Capture the cell that displays the provided text and extract its [X, Y] central coordinate. 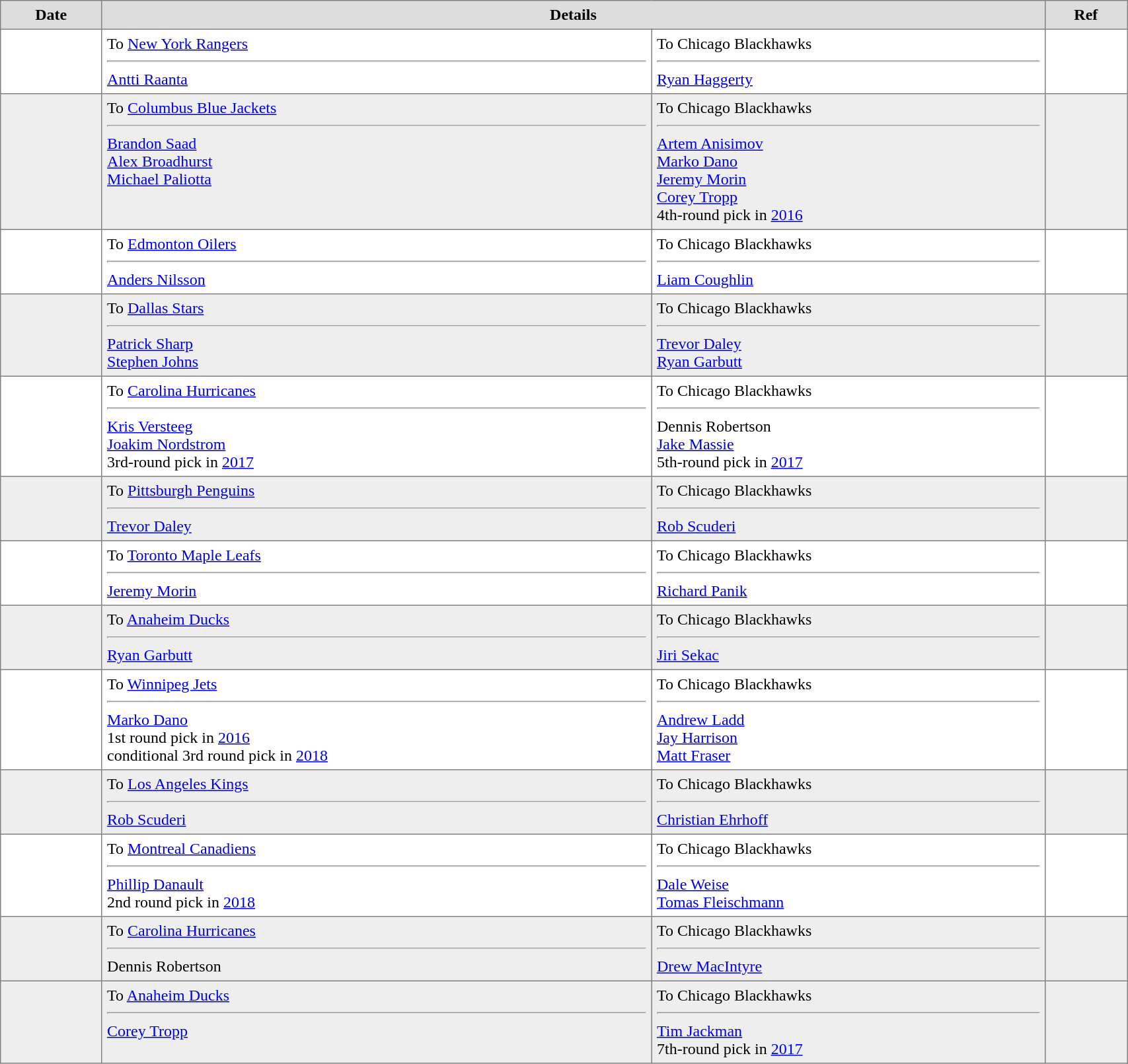
To Los Angeles Kings Rob Scuderi [377, 802]
To Edmonton Oilers Anders Nilsson [377, 262]
To Carolina Hurricanes Dennis Robertson [377, 949]
To Anaheim Ducks Ryan Garbutt [377, 638]
To Columbus Blue Jackets Brandon SaadAlex BroadhurstMichael Paliotta [377, 162]
To Carolina Hurricanes Kris VersteegJoakim Nordstrom3rd-round pick in 2017 [377, 426]
To Chicago Blackhawks Liam Coughlin [848, 262]
To Chicago Blackhawks Dennis RobertsonJake Massie5th-round pick in 2017 [848, 426]
To Toronto Maple Leafs Jeremy Morin [377, 573]
To Chicago Blackhawks Andrew LaddJay HarrisonMatt Fraser [848, 720]
To Winnipeg Jets Marko Dano1st round pick in 2016conditional 3rd round pick in 2018 [377, 720]
To New York Rangers Antti Raanta [377, 61]
To Pittsburgh Penguins Trevor Daley [377, 509]
Date [52, 15]
To Anaheim Ducks Corey Tropp [377, 1022]
To Dallas Stars Patrick SharpStephen Johns [377, 335]
To Chicago Blackhawks Ryan Haggerty [848, 61]
To Chicago Blackhawks Rob Scuderi [848, 509]
To Montreal Canadiens Phillip Danault2nd round pick in 2018 [377, 875]
To Chicago Blackhawks Drew MacIntyre [848, 949]
To Chicago Blackhawks Christian Ehrhoff [848, 802]
To Chicago Blackhawks Jiri Sekac [848, 638]
To Chicago Blackhawks Tim Jackman7th-round pick in 2017 [848, 1022]
Details [574, 15]
Ref [1086, 15]
To Chicago Blackhawks Dale WeiseTomas Fleischmann [848, 875]
To Chicago Blackhawks Richard Panik [848, 573]
To Chicago Blackhawks Trevor DaleyRyan Garbutt [848, 335]
To Chicago Blackhawks Artem AnisimovMarko DanoJeremy MorinCorey Tropp4th-round pick in 2016 [848, 162]
